Pinpoint the cell where the given text exists, returning its [x, y] midpoint coordinate. 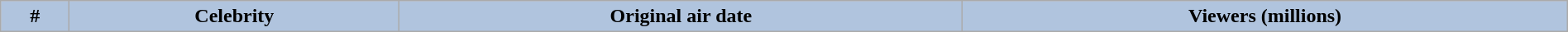
# [35, 16]
Celebrity [235, 16]
Original air date [681, 16]
Viewers (millions) [1265, 16]
